Capture the cell that displays the provided text and extract its (X, Y) central coordinate. 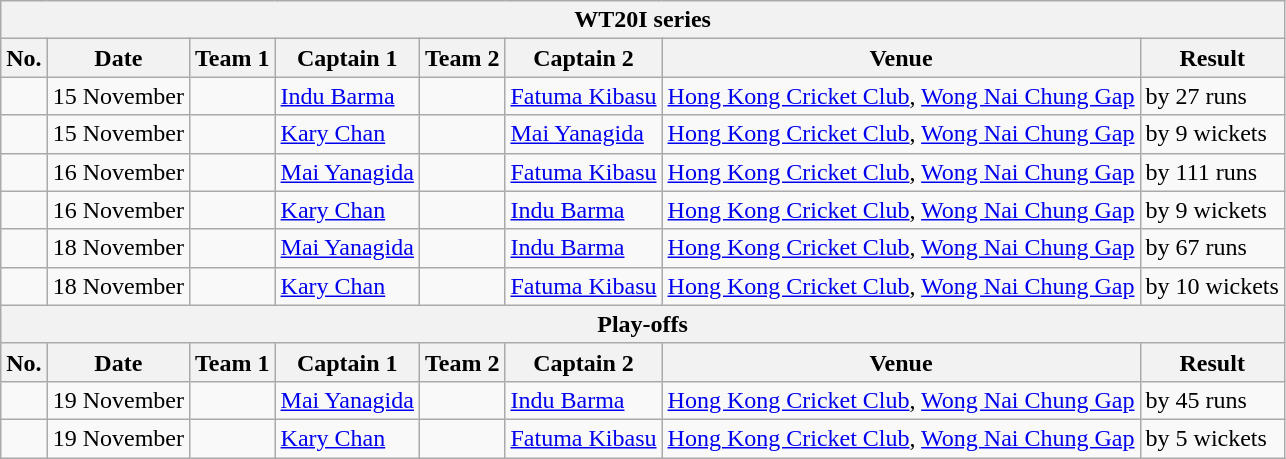
by 111 runs (1212, 172)
by 10 wickets (1212, 286)
by 5 wickets (1212, 438)
Play-offs (643, 324)
by 67 runs (1212, 248)
by 45 runs (1212, 400)
by 27 runs (1212, 96)
WT20I series (643, 20)
